Output the [X, Y] coordinate of the center of the cell containing the given text.  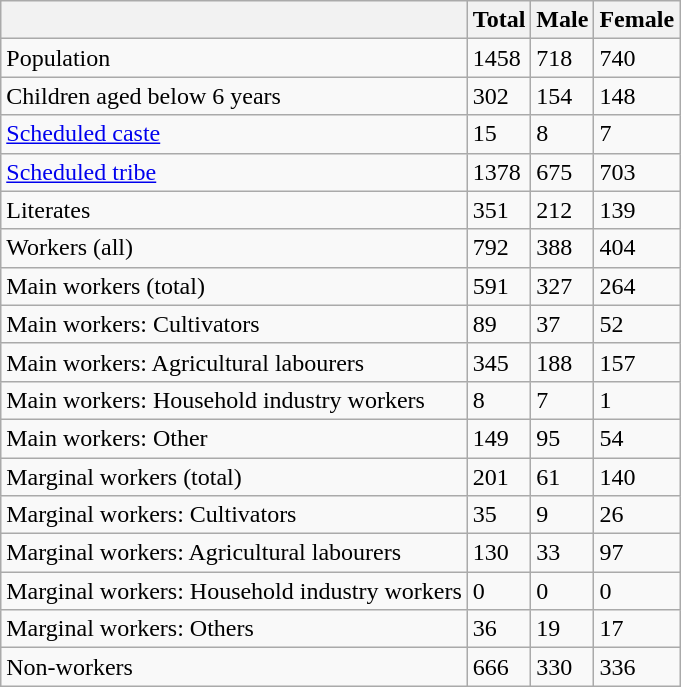
703 [637, 172]
404 [637, 248]
Total [499, 20]
Scheduled tribe [234, 172]
15 [499, 134]
Non-workers [234, 667]
1 [637, 400]
666 [499, 667]
336 [637, 667]
351 [499, 210]
327 [562, 286]
Main workers: Other [234, 438]
139 [637, 210]
130 [499, 553]
Female [637, 20]
345 [499, 362]
Main workers (total) [234, 286]
149 [499, 438]
Workers (all) [234, 248]
35 [499, 515]
54 [637, 438]
148 [637, 96]
Main workers: Household industry workers [234, 400]
154 [562, 96]
Main workers: Agricultural labourers [234, 362]
36 [499, 629]
591 [499, 286]
188 [562, 362]
140 [637, 477]
19 [562, 629]
792 [499, 248]
675 [562, 172]
17 [637, 629]
Marginal workers (total) [234, 477]
Marginal workers: Agricultural labourers [234, 553]
Male [562, 20]
26 [637, 515]
Literates [234, 210]
Main workers: Cultivators [234, 324]
Marginal workers: Others [234, 629]
157 [637, 362]
388 [562, 248]
Scheduled caste [234, 134]
9 [562, 515]
Population [234, 58]
264 [637, 286]
302 [499, 96]
Marginal workers: Cultivators [234, 515]
1378 [499, 172]
61 [562, 477]
Children aged below 6 years [234, 96]
201 [499, 477]
212 [562, 210]
33 [562, 553]
52 [637, 324]
37 [562, 324]
89 [499, 324]
718 [562, 58]
Marginal workers: Household industry workers [234, 591]
330 [562, 667]
740 [637, 58]
97 [637, 553]
1458 [499, 58]
95 [562, 438]
